Return the [X, Y] coordinate for the center point of the cell that contains the specified text.  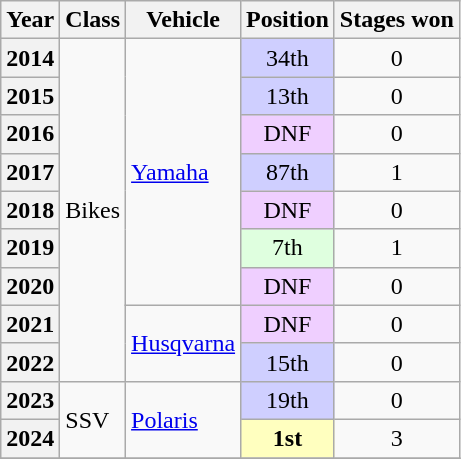
3 [396, 438]
2018 [30, 210]
SSV [93, 419]
2015 [30, 96]
2016 [30, 134]
87th [288, 172]
2020 [30, 286]
Class [93, 20]
Yamaha [184, 172]
7th [288, 248]
34th [288, 58]
Year [30, 20]
1st [288, 438]
2019 [30, 248]
Vehicle [184, 20]
2021 [30, 324]
Position [288, 20]
2023 [30, 400]
15th [288, 362]
2024 [30, 438]
2014 [30, 58]
13th [288, 96]
Polaris [184, 419]
Husqvarna [184, 343]
Bikes [93, 210]
Stages won [396, 20]
19th [288, 400]
2017 [30, 172]
2022 [30, 362]
